Output the [x, y] coordinate of the center of the cell containing the given text.  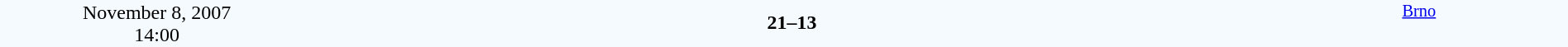
Brno [1419, 23]
November 8, 200714:00 [157, 23]
21–13 [791, 22]
